Provide the (X, Y) coordinate of the cell's center where the given text is located.  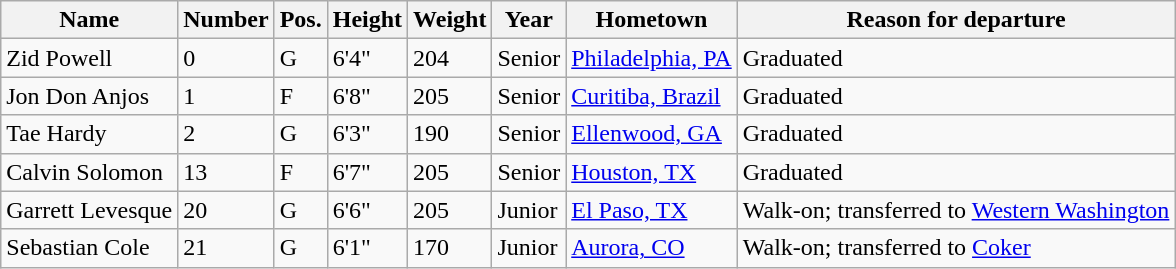
Houston, TX (652, 172)
Curitiba, Brazil (652, 96)
Sebastian Cole (90, 248)
Pos. (300, 20)
Walk-on; transferred to Western Washington (956, 210)
Year (529, 20)
1 (226, 96)
Number (226, 20)
Philadelphia, PA (652, 58)
21 (226, 248)
13 (226, 172)
Calvin Solomon (90, 172)
6'1" (367, 248)
204 (450, 58)
6'7" (367, 172)
190 (450, 134)
Garrett Levesque (90, 210)
Walk-on; transferred to Coker (956, 248)
Reason for departure (956, 20)
Tae Hardy (90, 134)
Weight (450, 20)
Ellenwood, GA (652, 134)
20 (226, 210)
6'8" (367, 96)
6'4" (367, 58)
170 (450, 248)
El Paso, TX (652, 210)
6'6" (367, 210)
2 (226, 134)
Name (90, 20)
Aurora, CO (652, 248)
Zid Powell (90, 58)
Height (367, 20)
6'3" (367, 134)
0 (226, 58)
Jon Don Anjos (90, 96)
Hometown (652, 20)
